Return [x, y] of the center of cell containing provided text 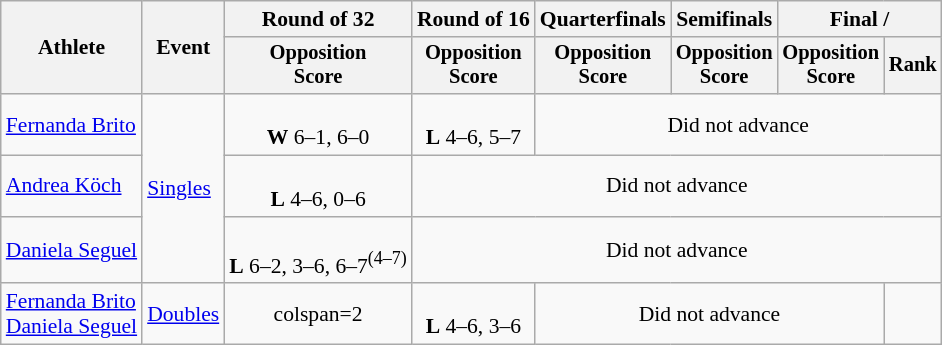
Round of 16 [474, 19]
L 6–2, 3–6, 6–7(4–7) [318, 250]
Doubles [183, 314]
colspan=2 [318, 314]
L 4–6, 3–6 [474, 314]
Daniela Seguel [72, 250]
Fernanda BritoDaniela Seguel [72, 314]
W 6–1, 6–0 [318, 124]
Final / [859, 19]
Athlete [72, 48]
Fernanda Brito [72, 124]
Round of 32 [318, 19]
Andrea Köch [72, 186]
L 4–6, 0–6 [318, 186]
Quarterfinals [603, 19]
Rank [913, 66]
Event [183, 48]
Semifinals [724, 19]
L 4–6, 5–7 [474, 124]
Singles [183, 188]
